Extract the (x, y) coordinate from the center of the cell holding the provided text.  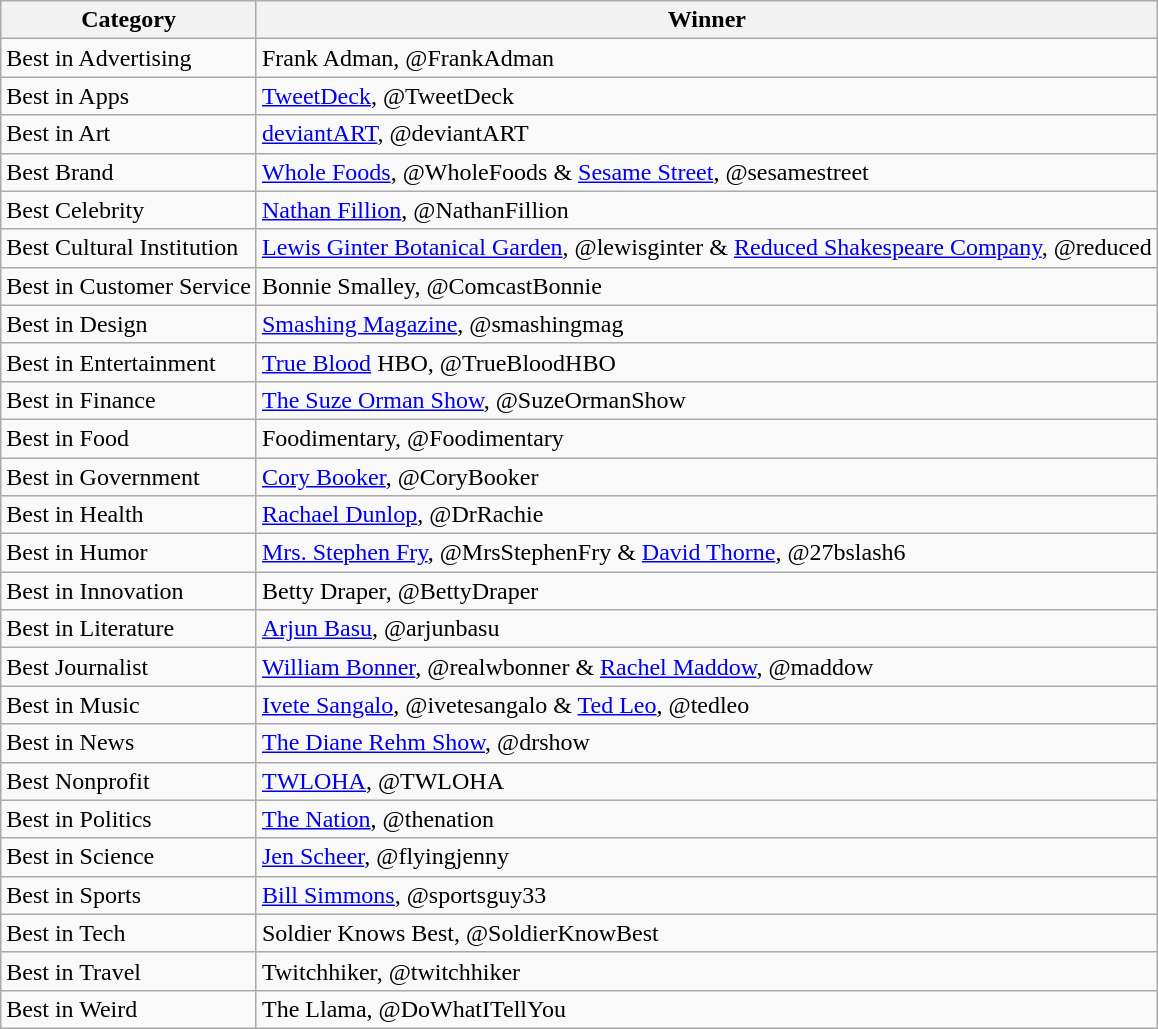
Best in Literature (129, 629)
Best Brand (129, 172)
Best in Humor (129, 553)
Best in Music (129, 705)
Best Cultural Institution (129, 248)
Best in Science (129, 857)
Best in Weird (129, 1009)
The Llama, @DoWhatITellYou (706, 1009)
Best in Entertainment (129, 362)
Best in Travel (129, 971)
William Bonner, @realwbonner & Rachel Maddow, @maddow (706, 667)
The Suze Orman Show, @SuzeOrmanShow (706, 400)
The Nation, @thenation (706, 819)
Twitchhiker, @twitchhiker (706, 971)
Jen Scheer, @flyingjenny (706, 857)
Best in Sports (129, 895)
Best in Government (129, 477)
True Blood HBO, @TrueBloodHBO (706, 362)
Arjun Basu, @arjunbasu (706, 629)
Frank Adman, @FrankAdman (706, 58)
Best in News (129, 743)
Rachael Dunlop, @DrRachie (706, 515)
Best in Politics (129, 819)
Betty Draper, @BettyDraper (706, 591)
Smashing Magazine, @smashingmag (706, 324)
Best in Food (129, 438)
Best in Apps (129, 96)
Best in Finance (129, 400)
Cory Booker, @CoryBooker (706, 477)
deviantART, @deviantART (706, 134)
Bill Simmons, @sportsguy33 (706, 895)
Winner (706, 20)
Soldier Knows Best, @SoldierKnowBest (706, 933)
Nathan Fillion, @NathanFillion (706, 210)
Category (129, 20)
Foodimentary, @Foodimentary (706, 438)
Lewis Ginter Botanical Garden, @lewisginter & Reduced Shakespeare Company, @reduced (706, 248)
TweetDeck, @TweetDeck (706, 96)
Best in Tech (129, 933)
Best in Innovation (129, 591)
Best in Customer Service (129, 286)
The Diane Rehm Show, @drshow (706, 743)
Best Nonprofit (129, 781)
Best in Advertising (129, 58)
Best in Art (129, 134)
Best Journalist (129, 667)
Mrs. Stephen Fry, @MrsStephenFry & David Thorne, @27bslash6 (706, 553)
Ivete Sangalo, @ivetesangalo & Ted Leo, @tedleo (706, 705)
Best in Health (129, 515)
Best in Design (129, 324)
Whole Foods, @WholeFoods & Sesame Street, @sesamestreet (706, 172)
Bonnie Smalley, @ComcastBonnie (706, 286)
Best Celebrity (129, 210)
TWLOHA, @TWLOHA (706, 781)
